Pinpoint the cell where the given text exists, returning its (x, y) midpoint coordinate. 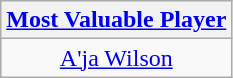
Most Valuable Player (116, 20)
A'ja Wilson (116, 58)
